From the cell containing the given text, extract its center point as (x, y) coordinate. 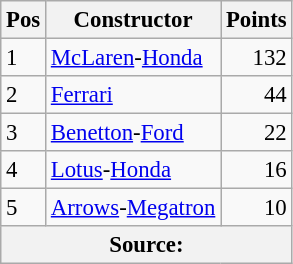
2 (24, 95)
Constructor (134, 20)
Arrows-Megatron (134, 208)
Benetton-Ford (134, 133)
3 (24, 133)
44 (256, 95)
Pos (24, 20)
McLaren-Honda (134, 58)
22 (256, 133)
Points (256, 20)
Lotus-Honda (134, 170)
10 (256, 208)
132 (256, 58)
1 (24, 58)
Source: (146, 245)
4 (24, 170)
16 (256, 170)
Ferrari (134, 95)
5 (24, 208)
